Capture the cell that displays the provided text and extract its (X, Y) central coordinate. 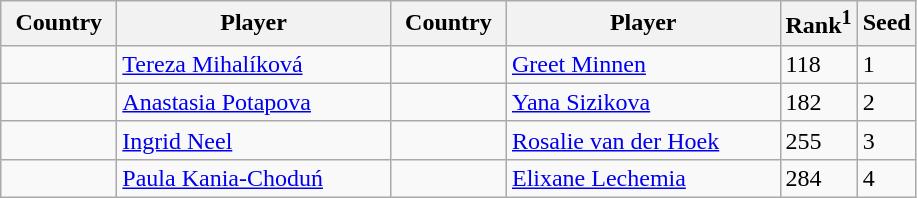
Rosalie van der Hoek (643, 140)
1 (886, 64)
255 (818, 140)
Elixane Lechemia (643, 178)
Yana Sizikova (643, 102)
3 (886, 140)
2 (886, 102)
182 (818, 102)
Paula Kania-Choduń (254, 178)
4 (886, 178)
284 (818, 178)
Ingrid Neel (254, 140)
118 (818, 64)
Greet Minnen (643, 64)
Rank1 (818, 24)
Tereza Mihalíková (254, 64)
Seed (886, 24)
Anastasia Potapova (254, 102)
